Capture the cell that displays the provided text and extract its (X, Y) central coordinate. 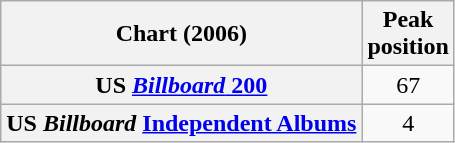
4 (408, 123)
US Billboard Independent Albums (182, 123)
US Billboard 200 (182, 85)
Chart (2006) (182, 34)
Peak position (408, 34)
67 (408, 85)
